Provide the (X, Y) coordinate of the cell's center where the given text is located.  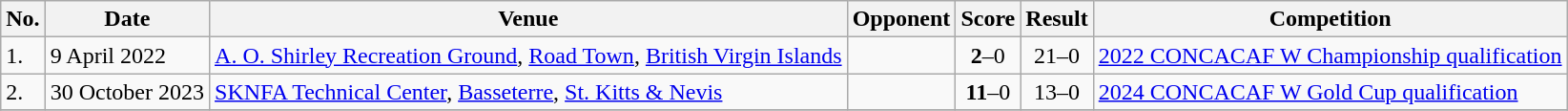
21–0 (1057, 55)
A. O. Shirley Recreation Ground, Road Town, British Virgin Islands (528, 55)
Venue (528, 19)
2024 CONCACAF W Gold Cup qualification (1330, 92)
30 October 2023 (127, 92)
Result (1057, 19)
Score (988, 19)
2–0 (988, 55)
1. (23, 55)
Competition (1330, 19)
No. (23, 19)
11–0 (988, 92)
2022 CONCACAF W Championship qualification (1330, 55)
SKNFA Technical Center, Basseterre, St. Kitts & Nevis (528, 92)
Date (127, 19)
13–0 (1057, 92)
2. (23, 92)
9 April 2022 (127, 55)
Opponent (901, 19)
